Capture the cell that displays the provided text and extract its (X, Y) central coordinate. 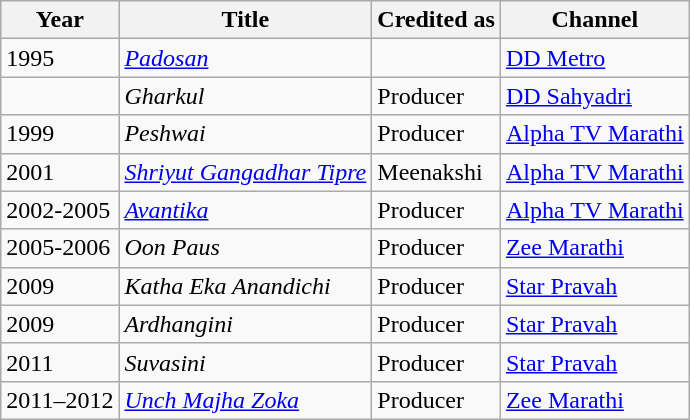
2005-2006 (60, 248)
Channel (594, 20)
Padosan (246, 58)
Meenakshi (436, 172)
DD Sahyadri (594, 96)
Suvasini (246, 362)
DD Metro (594, 58)
1995 (60, 58)
Unch Majha Zoka (246, 400)
Avantika (246, 210)
Ardhangini (246, 324)
Shriyut Gangadhar Tipre (246, 172)
Year (60, 20)
Title (246, 20)
2001 (60, 172)
Gharkul (246, 96)
Peshwai (246, 134)
Credited as (436, 20)
Katha Eka Anandichi (246, 286)
1999 (60, 134)
2002-2005 (60, 210)
Oon Paus (246, 248)
2011–2012 (60, 400)
2011 (60, 362)
